For the text-containing cell, return its midpoint in [x, y] coordinate format. 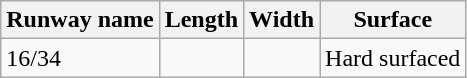
Length [201, 20]
16/34 [80, 58]
Hard surfaced [393, 58]
Runway name [80, 20]
Surface [393, 20]
Width [282, 20]
